Pinpoint the cell where the given text exists, returning its [X, Y] midpoint coordinate. 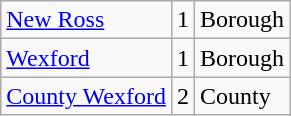
County [242, 96]
New Ross [86, 20]
County Wexford [86, 96]
Wexford [86, 58]
2 [182, 96]
